Scan for the cell matching the given text and deliver its [x, y] coordinate at center. 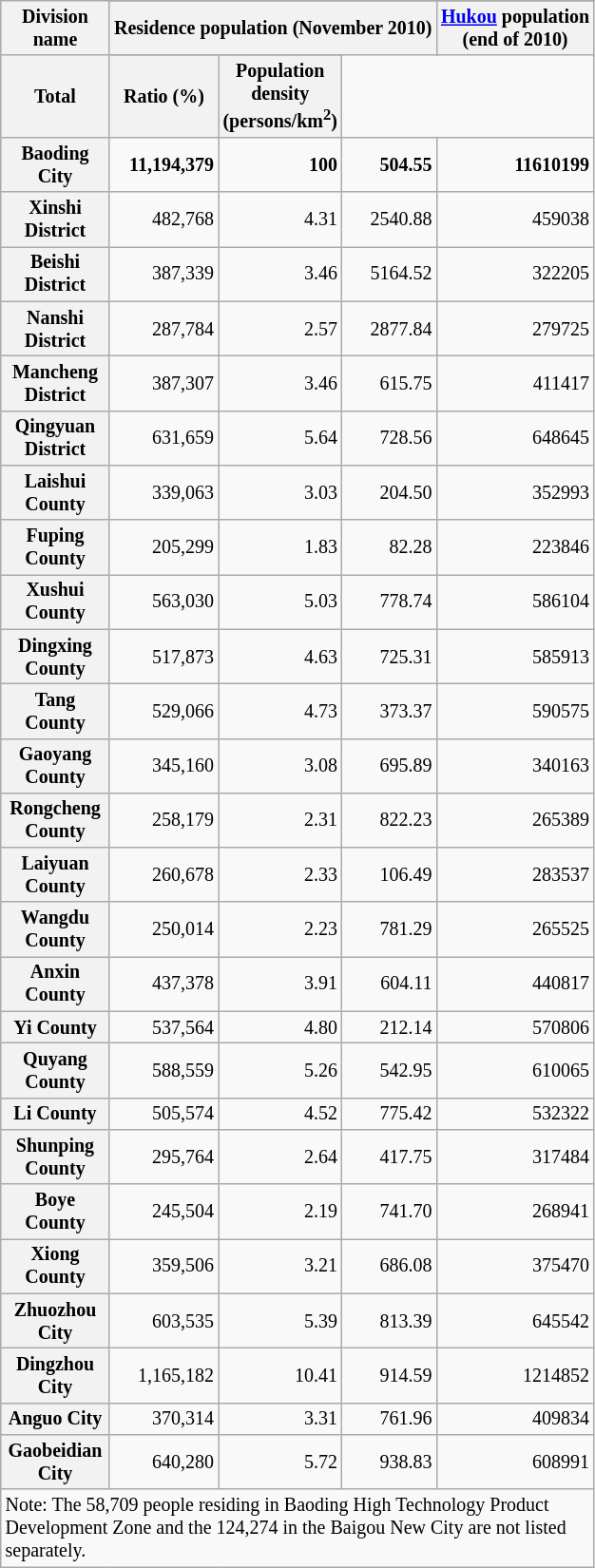
728.56 [390, 439]
387,339 [163, 274]
322205 [515, 274]
437,378 [163, 985]
Division name [55, 29]
608991 [515, 1462]
Mancheng District [55, 384]
10.41 [280, 1376]
250,014 [163, 929]
Residence population (November 2010) [273, 29]
695.89 [390, 766]
914.59 [390, 1376]
106.49 [390, 874]
373.37 [390, 711]
Fuping County [55, 547]
542.95 [390, 1070]
411417 [515, 384]
2.33 [280, 874]
Ratio (%) [163, 97]
822.23 [390, 821]
585913 [515, 656]
Zhuozhou City [55, 1321]
359,506 [163, 1266]
265389 [515, 821]
Tang County [55, 711]
11,194,379 [163, 165]
Xiong County [55, 1266]
Rongcheng County [55, 821]
590575 [515, 711]
Nanshi District [55, 329]
Hukou population (end of 2010) [515, 29]
5.26 [280, 1070]
409834 [515, 1418]
588,559 [163, 1070]
317484 [515, 1157]
417.75 [390, 1157]
603,535 [163, 1321]
82.28 [390, 547]
3.08 [280, 766]
4.80 [280, 1028]
5.72 [280, 1462]
Beishi District [55, 274]
482,768 [163, 220]
Dingxing County [55, 656]
604.11 [390, 985]
645542 [515, 1321]
Li County [55, 1114]
5164.52 [390, 274]
775.42 [390, 1114]
Population density (persons/km2) [280, 97]
2.23 [280, 929]
339,063 [163, 492]
440817 [515, 985]
1214852 [515, 1376]
Laishui County [55, 492]
Qingyuan District [55, 439]
5.64 [280, 439]
2.19 [280, 1213]
Gaobeidian City [55, 1462]
504.55 [390, 165]
610065 [515, 1070]
260,678 [163, 874]
4.63 [280, 656]
375470 [515, 1266]
212.14 [390, 1028]
2.31 [280, 821]
2540.88 [390, 220]
3.03 [280, 492]
2.57 [280, 329]
345,160 [163, 766]
Boye County [55, 1213]
529,066 [163, 711]
352993 [515, 492]
265525 [515, 929]
532322 [515, 1114]
570806 [515, 1028]
283537 [515, 874]
586104 [515, 602]
Anguo City [55, 1418]
258,179 [163, 821]
3.21 [280, 1266]
2877.84 [390, 329]
725.31 [390, 656]
517,873 [163, 656]
615.75 [390, 384]
295,764 [163, 1157]
537,564 [163, 1028]
245,504 [163, 1213]
648645 [515, 439]
387,307 [163, 384]
Gaoyang County [55, 766]
761.96 [390, 1418]
5.39 [280, 1321]
778.74 [390, 602]
640,280 [163, 1462]
Xinshi District [55, 220]
Yi County [55, 1028]
2.64 [280, 1157]
631,659 [163, 439]
279725 [515, 329]
340163 [515, 766]
Total [55, 97]
459038 [515, 220]
223846 [515, 547]
3.91 [280, 985]
563,030 [163, 602]
Shunping County [55, 1157]
100 [280, 165]
781.29 [390, 929]
813.39 [390, 1321]
205,299 [163, 547]
Wangdu County [55, 929]
Anxin County [55, 985]
287,784 [163, 329]
3.31 [280, 1418]
268941 [515, 1213]
Laiyuan County [55, 874]
204.50 [390, 492]
741.70 [390, 1213]
11610199 [515, 165]
Quyang County [55, 1070]
1.83 [280, 547]
Xushui County [55, 602]
5.03 [280, 602]
4.52 [280, 1114]
938.83 [390, 1462]
4.73 [280, 711]
505,574 [163, 1114]
Dingzhou City [55, 1376]
370,314 [163, 1418]
1,165,182 [163, 1376]
Baoding City [55, 165]
4.31 [280, 220]
686.08 [390, 1266]
